Determine the (x, y) coordinate at the center of the cell enclosing the given text.  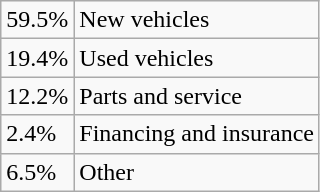
59.5% (38, 20)
Used vehicles (197, 58)
New vehicles (197, 20)
2.4% (38, 134)
19.4% (38, 58)
12.2% (38, 96)
6.5% (38, 172)
Parts and service (197, 96)
Other (197, 172)
Financing and insurance (197, 134)
